For the text-containing cell, return its midpoint in (x, y) coordinate format. 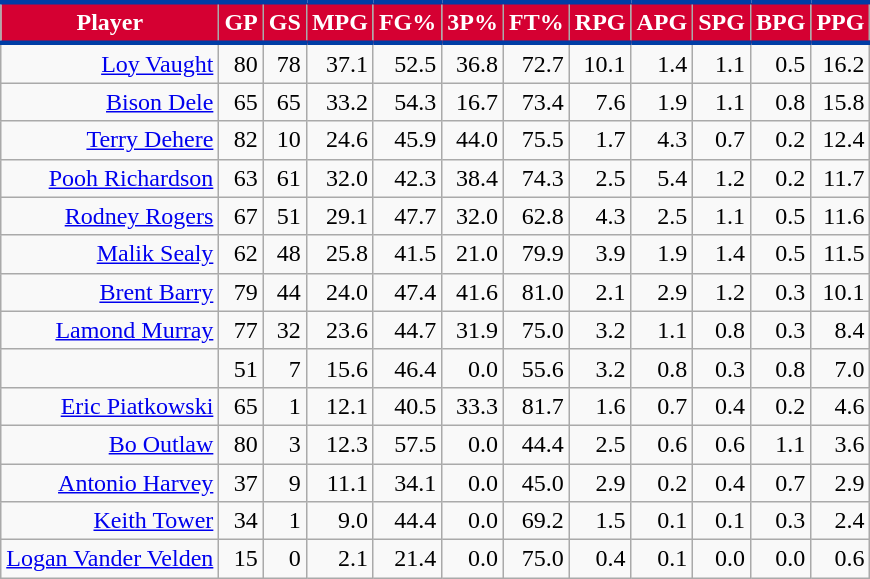
3.9 (600, 254)
7.6 (600, 102)
36.8 (473, 63)
75.5 (537, 140)
FT% (537, 22)
Brent Barry (110, 292)
Rodney Rogers (110, 216)
77 (241, 330)
Logan Vander Velden (110, 559)
62 (241, 254)
GS (284, 22)
9.0 (340, 521)
3.6 (840, 444)
74.3 (537, 178)
79 (241, 292)
24.0 (340, 292)
55.6 (537, 368)
57.5 (407, 444)
15.6 (340, 368)
Terry Dehere (110, 140)
8.4 (840, 330)
0 (284, 559)
11.5 (840, 254)
44.0 (473, 140)
54.3 (407, 102)
24.6 (340, 140)
11.6 (840, 216)
37.1 (340, 63)
2.4 (840, 521)
FG% (407, 22)
72.7 (537, 63)
38.4 (473, 178)
16.7 (473, 102)
61 (284, 178)
32 (284, 330)
63 (241, 178)
21.0 (473, 254)
SPG (722, 22)
45.9 (407, 140)
25.8 (340, 254)
GP (241, 22)
33.3 (473, 406)
47.4 (407, 292)
82 (241, 140)
46.4 (407, 368)
47.7 (407, 216)
31.9 (473, 330)
34 (241, 521)
23.6 (340, 330)
11.1 (340, 483)
Antonio Harvey (110, 483)
Lamond Murray (110, 330)
7 (284, 368)
1.7 (600, 140)
9 (284, 483)
52.5 (407, 63)
45.0 (537, 483)
12.4 (840, 140)
41.5 (407, 254)
21.4 (407, 559)
Loy Vaught (110, 63)
78 (284, 63)
44.7 (407, 330)
7.0 (840, 368)
3 (284, 444)
44 (284, 292)
Keith Tower (110, 521)
5.4 (662, 178)
48 (284, 254)
12.3 (340, 444)
1.5 (600, 521)
MPG (340, 22)
67 (241, 216)
15 (241, 559)
3P% (473, 22)
BPG (780, 22)
33.2 (340, 102)
81.0 (537, 292)
Eric Piatkowski (110, 406)
11.7 (840, 178)
PPG (840, 22)
1.6 (600, 406)
62.8 (537, 216)
10 (284, 140)
4.6 (840, 406)
Bison Dele (110, 102)
41.6 (473, 292)
37 (241, 483)
APG (662, 22)
73.4 (537, 102)
15.8 (840, 102)
81.7 (537, 406)
34.1 (407, 483)
Player (110, 22)
Malik Sealy (110, 254)
29.1 (340, 216)
42.3 (407, 178)
69.2 (537, 521)
40.5 (407, 406)
Bo Outlaw (110, 444)
16.2 (840, 63)
Pooh Richardson (110, 178)
79.9 (537, 254)
12.1 (340, 406)
RPG (600, 22)
